Find where the given text appears and provide that cell's center as [X, Y] coordinate. 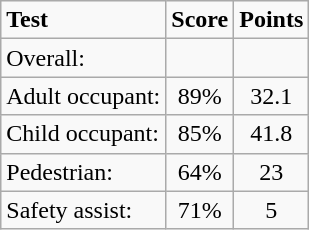
41.8 [272, 134]
Child occupant: [84, 134]
Score [200, 20]
Test [84, 20]
89% [200, 96]
23 [272, 172]
64% [200, 172]
85% [200, 134]
32.1 [272, 96]
5 [272, 210]
71% [200, 210]
Overall: [84, 58]
Adult occupant: [84, 96]
Points [272, 20]
Safety assist: [84, 210]
Pedestrian: [84, 172]
